Provide the [x, y] coordinate of the cell's center where the given text is located.  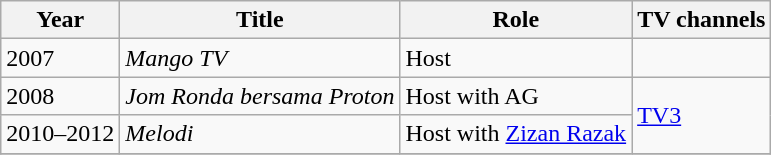
Year [60, 20]
2010–2012 [60, 134]
Jom Ronda bersama Proton [260, 96]
TV channels [702, 20]
Host [516, 58]
Melodi [260, 134]
Host with AG [516, 96]
Mango TV [260, 58]
2007 [60, 58]
Role [516, 20]
Title [260, 20]
Host with Zizan Razak [516, 134]
TV3 [702, 115]
2008 [60, 96]
